Identify which cell holds the provided text, then report its (X, Y) central coordinate. 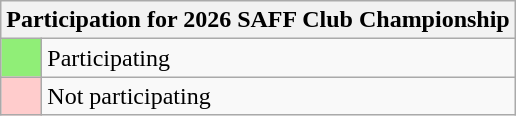
Participating (278, 58)
Participation for 2026 SAFF Club Championship (258, 20)
Not participating (278, 96)
